Return the (x, y) coordinate for the center point of the cell that contains the specified text.  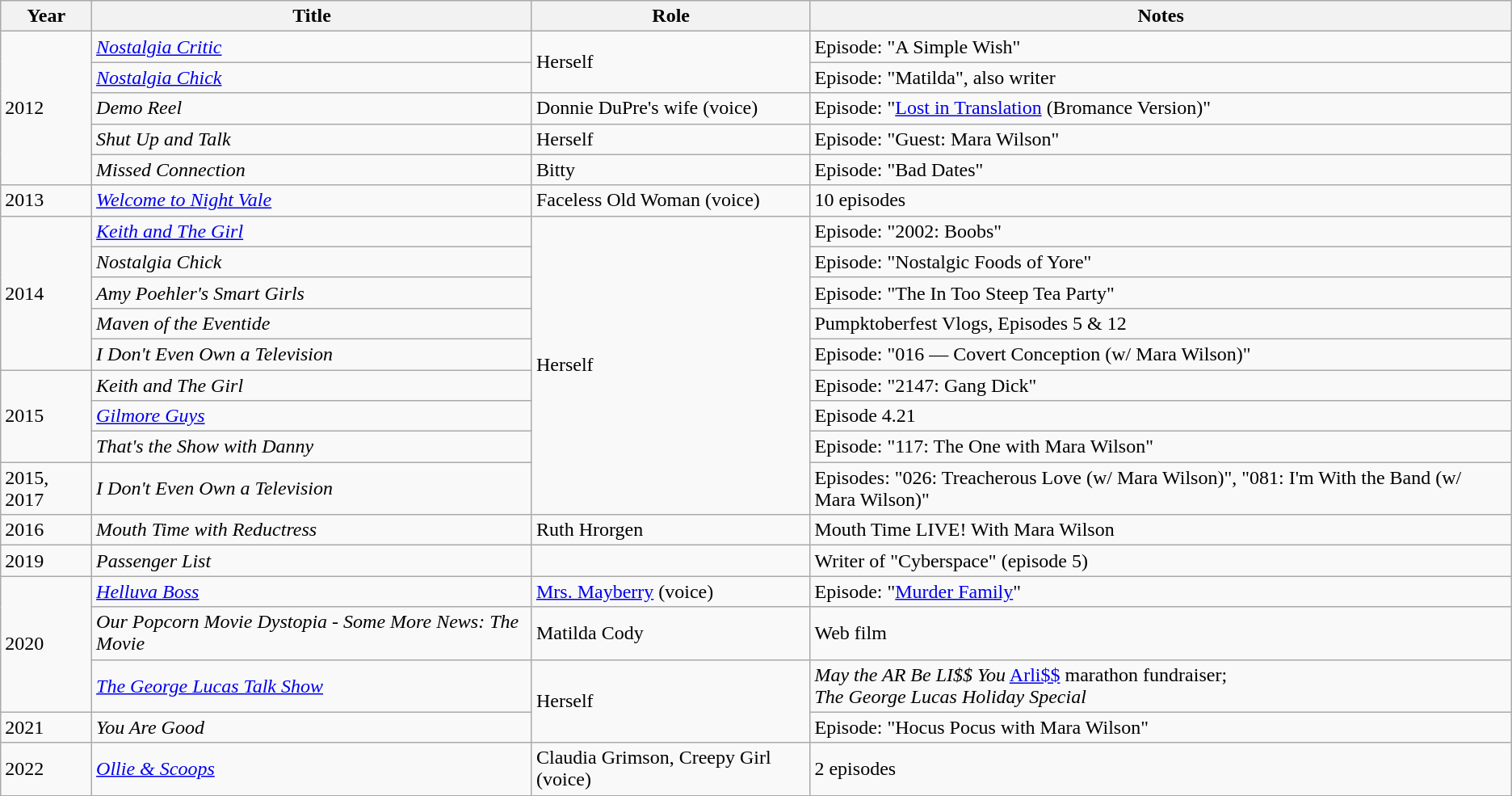
Episode: "A Simple Wish" (1161, 47)
Episode: "016 — Covert Conception (w/ Mara Wilson)" (1161, 354)
Passenger List (312, 561)
Episode: "Bad Dates" (1161, 170)
Role (670, 16)
Mouth Time LIVE! With Mara Wilson (1161, 530)
Pumpktoberfest Vlogs, Episodes 5 & 12 (1161, 323)
Episode: "Lost in Translation (Bromance Version)" (1161, 108)
Nostalgia Critic (312, 47)
Claudia Grimson, Creepy Girl (voice) (670, 769)
The George Lucas Talk Show (312, 685)
Our Popcorn Movie Dystopia - Some More News: The Movie (312, 634)
Bitty (670, 170)
Episode: "Matilda", also writer (1161, 78)
Episode: "Guest: Mara Wilson" (1161, 139)
Episode: "Murder Family" (1161, 592)
Gilmore Guys (312, 416)
That's the Show with Danny (312, 447)
2020 (47, 644)
Ruth Hrorgen (670, 530)
Helluva Boss (312, 592)
May the AR Be LI$$ You Arli$$ marathon fundraiser;The George Lucas Holiday Special (1161, 685)
2021 (47, 727)
Maven of the Eventide (312, 323)
Episode: "2147: Gang Dick" (1161, 385)
Title (312, 16)
Mouth Time with Reductress (312, 530)
2012 (47, 108)
Shut Up and Talk (312, 139)
Writer of "Cyberspace" (episode 5) (1161, 561)
Episode 4.21 (1161, 416)
2015 (47, 416)
2 episodes (1161, 769)
Ollie & Scoops (312, 769)
Episode: "The In Too Steep Tea Party" (1161, 293)
Faceless Old Woman (voice) (670, 200)
Episode: "117: The One with Mara Wilson" (1161, 447)
Mrs. Mayberry (voice) (670, 592)
Donnie DuPre's wife (voice) (670, 108)
Matilda Cody (670, 634)
2013 (47, 200)
Welcome to Night Vale (312, 200)
Amy Poehler's Smart Girls (312, 293)
2019 (47, 561)
Year (47, 16)
You Are Good (312, 727)
Missed Connection (312, 170)
Web film (1161, 634)
Demo Reel (312, 108)
2022 (47, 769)
Episodes: "026: Treacherous Love (w/ Mara Wilson)", "081: I'm With the Band (w/ Mara Wilson)" (1161, 488)
2014 (47, 293)
2016 (47, 530)
10 episodes (1161, 200)
Episode: "Hocus Pocus with Mara Wilson" (1161, 727)
2015, 2017 (47, 488)
Episode: "Nostalgic Foods of Yore" (1161, 262)
Notes (1161, 16)
Episode: "2002: Boobs" (1161, 231)
